Locate the cell with the specified text and output its (X, Y) center coordinate. 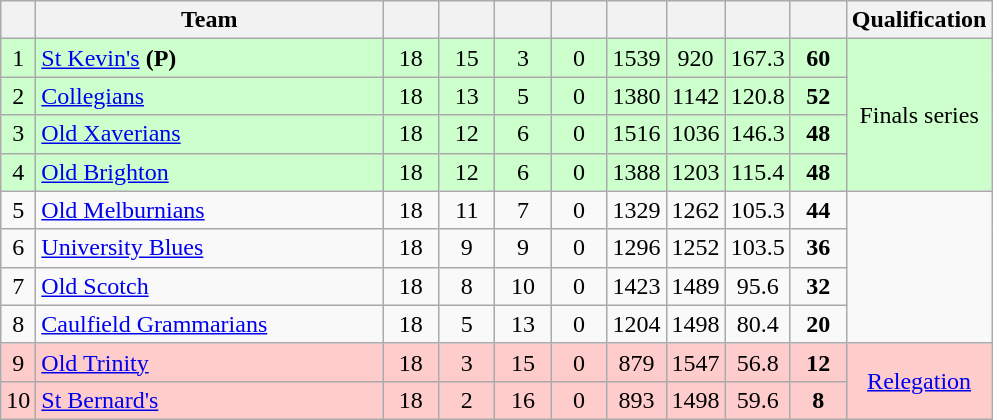
36 (818, 248)
1252 (696, 248)
103.5 (758, 248)
Relegation (919, 381)
1423 (636, 286)
1262 (696, 210)
1203 (696, 172)
Qualification (919, 20)
60 (818, 58)
56.8 (758, 362)
115.4 (758, 172)
893 (636, 400)
59.6 (758, 400)
1329 (636, 210)
1388 (636, 172)
52 (818, 96)
146.3 (758, 134)
St Kevin's (P) (210, 58)
1036 (696, 134)
Collegians (210, 96)
Old Trinity (210, 362)
105.3 (758, 210)
11 (467, 210)
95.6 (758, 286)
1296 (636, 248)
St Bernard's (210, 400)
16 (523, 400)
1516 (636, 134)
University Blues (210, 248)
1380 (636, 96)
Caulfield Grammarians (210, 324)
Old Xaverians (210, 134)
Finals series (919, 115)
1539 (636, 58)
44 (818, 210)
32 (818, 286)
920 (696, 58)
1489 (696, 286)
20 (818, 324)
1 (18, 58)
Old Melburnians (210, 210)
4 (18, 172)
1547 (696, 362)
1142 (696, 96)
167.3 (758, 58)
Old Brighton (210, 172)
Team (210, 20)
80.4 (758, 324)
120.8 (758, 96)
Old Scotch (210, 286)
879 (636, 362)
1204 (636, 324)
